Output the (X, Y) coordinate of the center of the cell containing the given text.  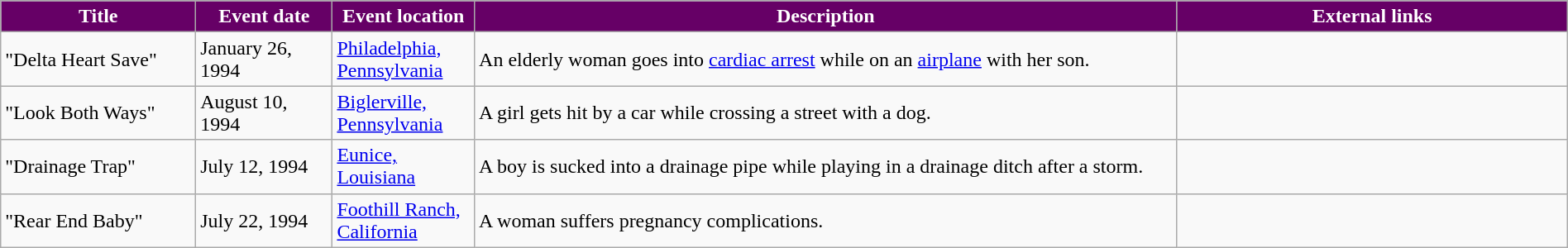
"Delta Heart Save" (98, 60)
Biglerville, Pennsylvania (404, 112)
Foothill Ranch, California (404, 220)
"Look Both Ways" (98, 112)
January 26, 1994 (265, 60)
Event date (265, 17)
A girl gets hit by a car while crossing a street with a dog. (826, 112)
A woman suffers pregnancy complications. (826, 220)
August 10, 1994 (265, 112)
July 12, 1994 (265, 167)
"Drainage Trap" (98, 167)
A boy is sucked into a drainage pipe while playing in a drainage ditch after a storm. (826, 167)
July 22, 1994 (265, 220)
An elderly woman goes into cardiac arrest while on an airplane with her son. (826, 60)
"Rear End Baby" (98, 220)
Description (826, 17)
External links (1372, 17)
Eunice, Louisiana (404, 167)
Event location (404, 17)
Philadelphia, Pennsylvania (404, 60)
Title (98, 17)
